Pinpoint the cell where the given text exists, returning its [X, Y] midpoint coordinate. 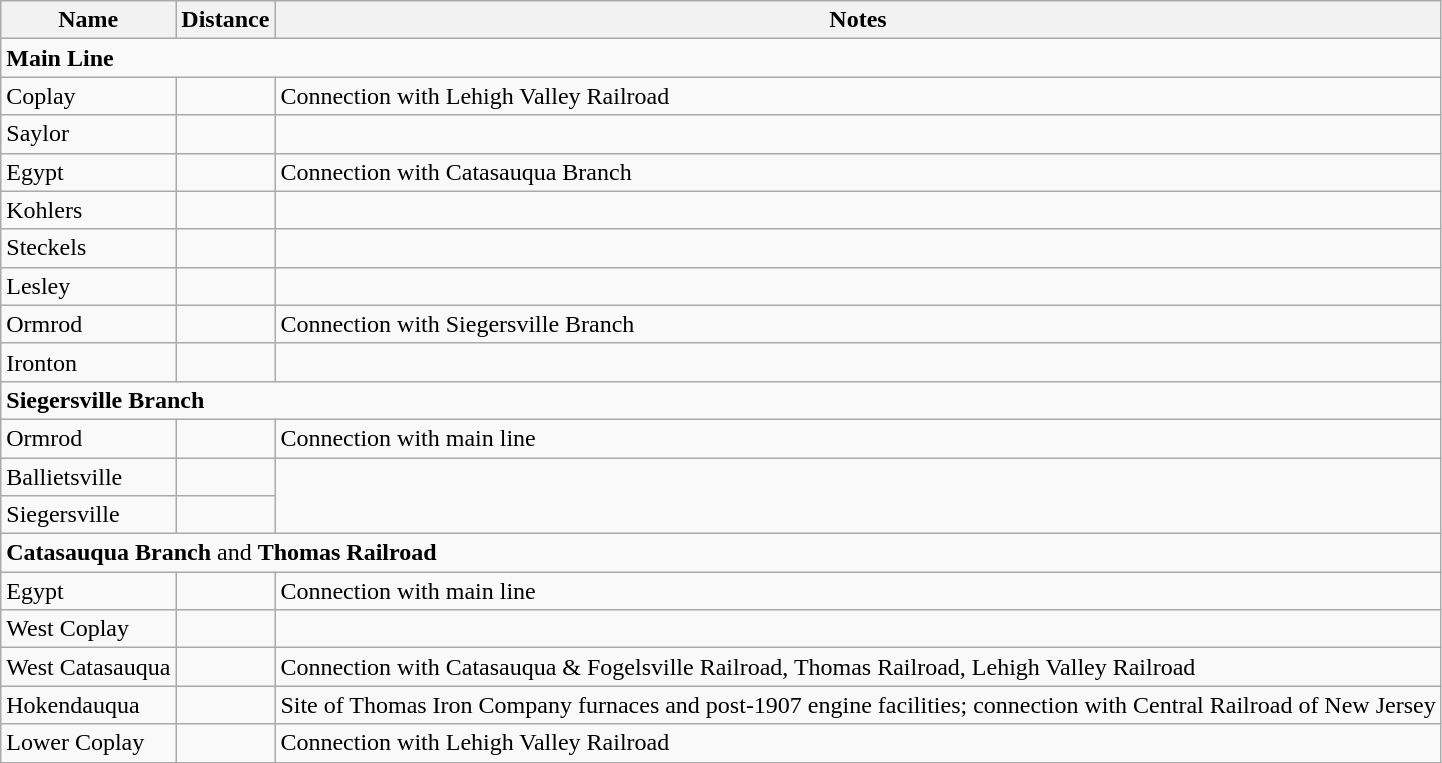
Hokendauqua [88, 705]
Site of Thomas Iron Company furnaces and post-1907 engine facilities; connection with Central Railroad of New Jersey [858, 705]
Ironton [88, 362]
Siegersville Branch [721, 400]
Name [88, 20]
West Catasauqua [88, 667]
Distance [226, 20]
West Coplay [88, 629]
Steckels [88, 248]
Ballietsville [88, 477]
Coplay [88, 96]
Lesley [88, 286]
Main Line [721, 58]
Connection with Siegersville Branch [858, 324]
Notes [858, 20]
Connection with Catasauqua & Fogelsville Railroad, Thomas Railroad, Lehigh Valley Railroad [858, 667]
Catasauqua Branch and Thomas Railroad [721, 553]
Siegersville [88, 515]
Kohlers [88, 210]
Saylor [88, 134]
Connection with Catasauqua Branch [858, 172]
Lower Coplay [88, 743]
